Find where the given text appears and provide that cell's center as [x, y] coordinate. 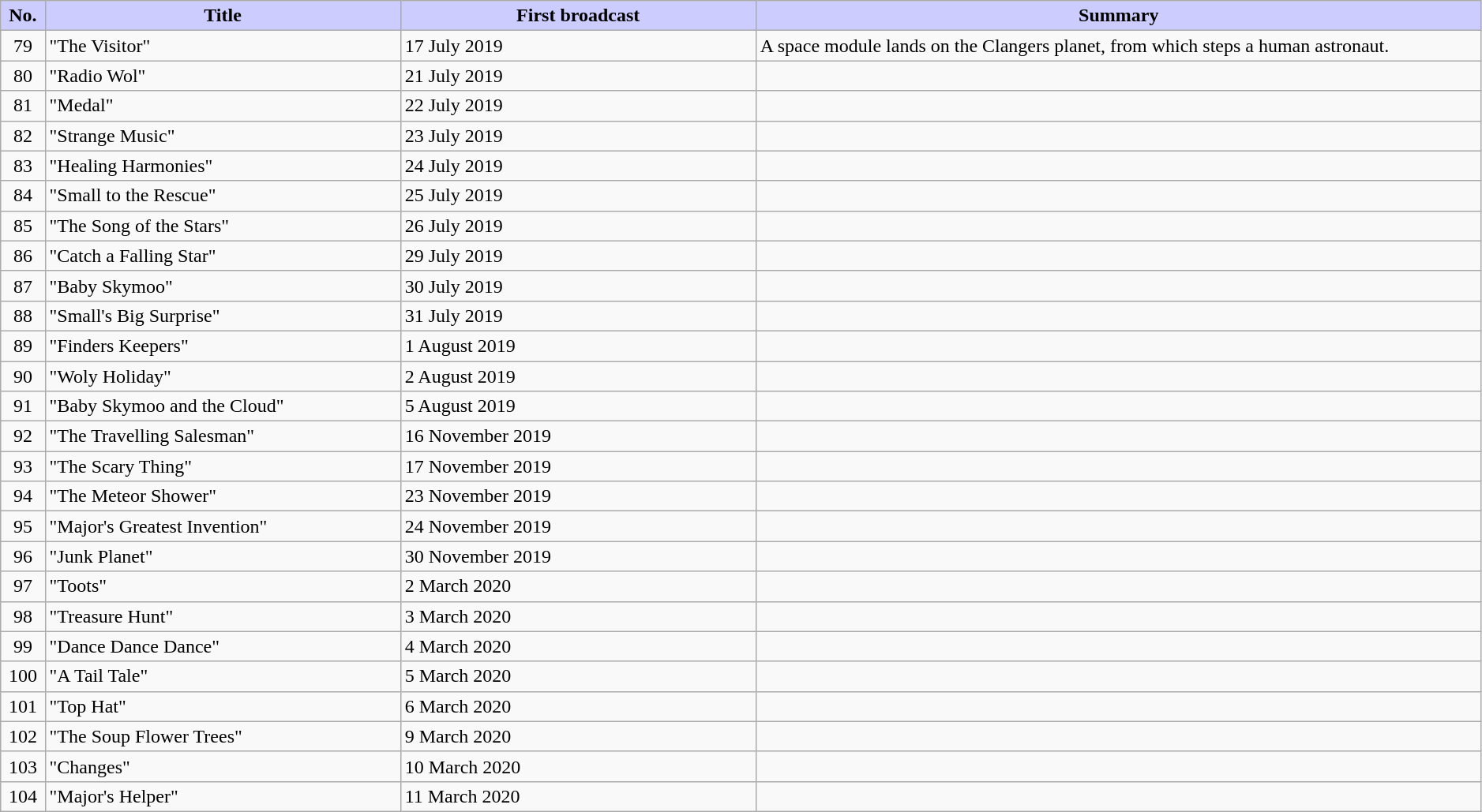
92 [23, 436]
"Woly Holiday" [223, 376]
"Radio Wol" [223, 76]
25 July 2019 [578, 196]
"A Tail Tale" [223, 676]
30 November 2019 [578, 556]
90 [23, 376]
"Small to the Rescue" [223, 196]
9 March 2020 [578, 736]
"Small's Big Surprise" [223, 316]
87 [23, 286]
99 [23, 646]
86 [23, 256]
85 [23, 226]
"Top Hat" [223, 706]
"The Soup Flower Trees" [223, 736]
100 [23, 676]
95 [23, 526]
23 July 2019 [578, 136]
"The Travelling Salesman" [223, 436]
"Finders Keepers" [223, 346]
4 March 2020 [578, 646]
24 July 2019 [578, 166]
26 July 2019 [578, 226]
"The Meteor Shower" [223, 496]
"Major's Greatest Invention" [223, 526]
89 [23, 346]
17 July 2019 [578, 46]
81 [23, 106]
88 [23, 316]
2 March 2020 [578, 586]
"Dance Dance Dance" [223, 646]
"The Song of the Stars" [223, 226]
82 [23, 136]
"Baby Skymoo and the Cloud" [223, 406]
80 [23, 76]
17 November 2019 [578, 466]
"Toots" [223, 586]
102 [23, 736]
"Junk Planet" [223, 556]
First broadcast [578, 16]
96 [23, 556]
103 [23, 766]
"The Scary Thing" [223, 466]
29 July 2019 [578, 256]
24 November 2019 [578, 526]
"Strange Music" [223, 136]
"Changes" [223, 766]
"Baby Skymoo" [223, 286]
10 March 2020 [578, 766]
A space module lands on the Clangers planet, from which steps a human astronaut. [1118, 46]
94 [23, 496]
6 March 2020 [578, 706]
5 March 2020 [578, 676]
98 [23, 616]
1 August 2019 [578, 346]
"Medal" [223, 106]
Title [223, 16]
104 [23, 796]
3 March 2020 [578, 616]
83 [23, 166]
"The Visitor" [223, 46]
Summary [1118, 16]
91 [23, 406]
11 March 2020 [578, 796]
31 July 2019 [578, 316]
30 July 2019 [578, 286]
21 July 2019 [578, 76]
2 August 2019 [578, 376]
"Healing Harmonies" [223, 166]
No. [23, 16]
"Treasure Hunt" [223, 616]
23 November 2019 [578, 496]
22 July 2019 [578, 106]
16 November 2019 [578, 436]
93 [23, 466]
"Major's Helper" [223, 796]
101 [23, 706]
84 [23, 196]
79 [23, 46]
97 [23, 586]
"Catch a Falling Star" [223, 256]
5 August 2019 [578, 406]
